Search for the cell housing the specified text and yield its (x, y) center coordinate. 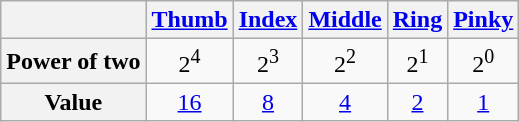
2 (417, 102)
Middle (345, 20)
20 (484, 62)
23 (268, 62)
1 (484, 102)
Ring (417, 20)
Index (268, 20)
Power of two (74, 62)
16 (190, 102)
24 (190, 62)
22 (345, 62)
Thumb (190, 20)
Value (74, 102)
21 (417, 62)
Pinky (484, 20)
4 (345, 102)
8 (268, 102)
